Detect which cell encompasses the target text, then output its (X, Y) center coordinate. 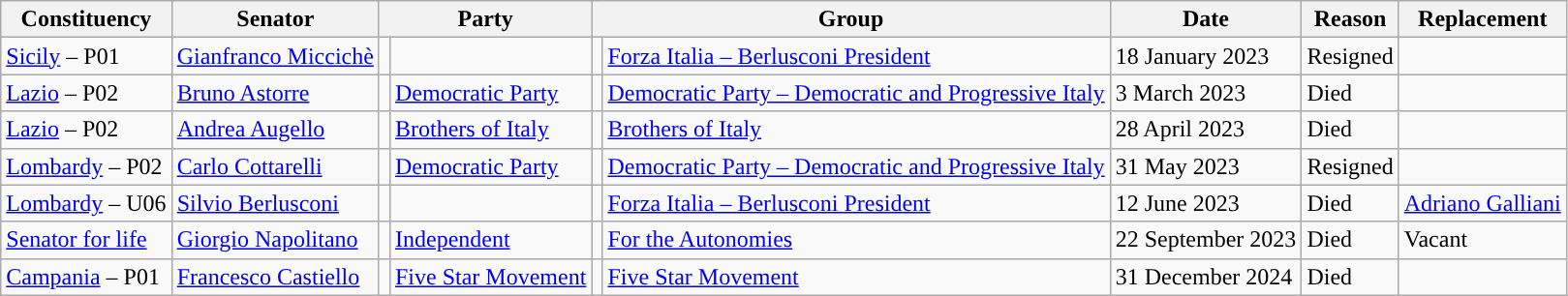
Sicily – P01 (86, 56)
Senator for life (86, 240)
Campania – P01 (86, 277)
Replacement (1482, 19)
Vacant (1482, 240)
Bruno Astorre (275, 93)
Group (850, 19)
Francesco Castiello (275, 277)
Adriano Galliani (1482, 203)
3 March 2023 (1206, 93)
12 June 2023 (1206, 203)
Party (484, 19)
Independent (490, 240)
Reason (1350, 19)
Senator (275, 19)
18 January 2023 (1206, 56)
Silvio Berlusconi (275, 203)
28 April 2023 (1206, 130)
Lombardy – U06 (86, 203)
For the Autonomies (856, 240)
31 May 2023 (1206, 166)
Constituency (86, 19)
Andrea Augello (275, 130)
Date (1206, 19)
Lombardy – P02 (86, 166)
Giorgio Napolitano (275, 240)
Carlo Cottarelli (275, 166)
31 December 2024 (1206, 277)
22 September 2023 (1206, 240)
Gianfranco Miccichè (275, 56)
